Detect which cell encompasses the target text, then output its (X, Y) center coordinate. 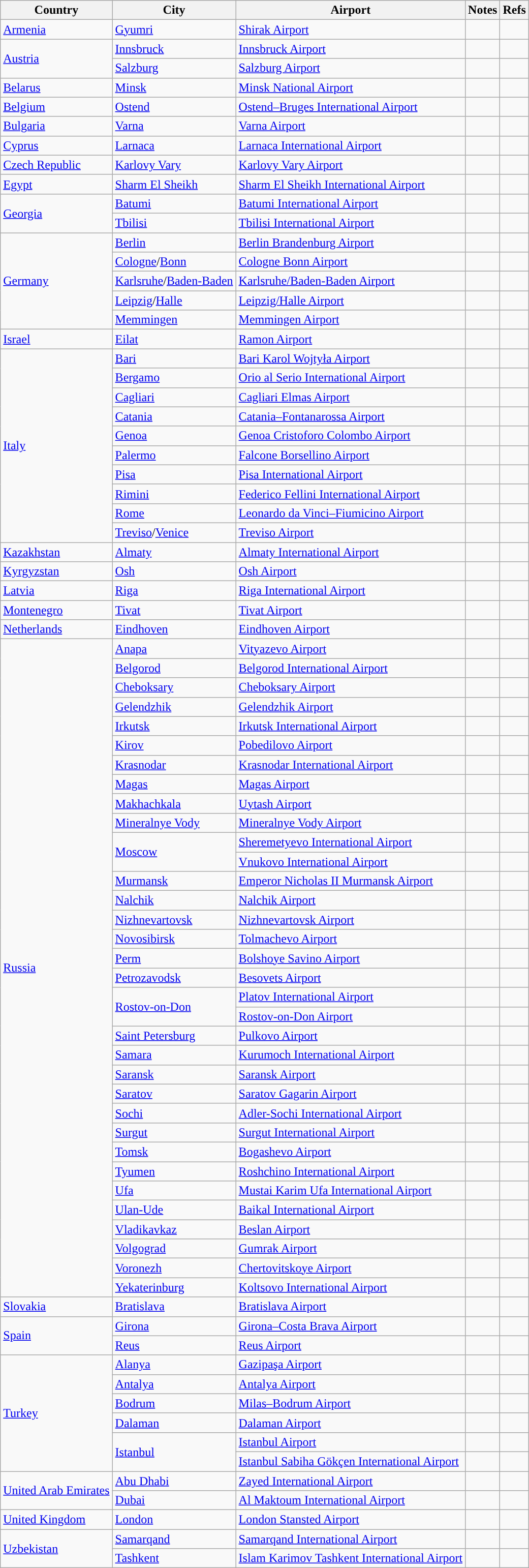
Almaty International Airport (351, 552)
Salzburg (174, 68)
Moscow (174, 852)
Memmingen Airport (351, 320)
Belgium (56, 107)
Yekaterinburg (174, 1287)
Cyprus (56, 145)
Vnukovo International Airport (351, 862)
Rimini (174, 494)
Tolmachevo Airport (351, 939)
Surgut International Airport (351, 1132)
Emperor Nicholas II Murmansk Airport (351, 881)
Surgut (174, 1132)
Leonardo da Vinci–Fiumicino Airport (351, 513)
Eilat (174, 339)
Uytash Airport (351, 803)
Italy (56, 445)
Istanbul Sabiha Gökçen International Airport (351, 1461)
Cagliari (174, 397)
Bratislava (174, 1307)
Netherlands (56, 629)
Israel (56, 339)
Cheboksary (174, 687)
Zayed International Airport (351, 1481)
Salzburg Airport (351, 68)
Osh (174, 571)
Vityazevo Airport (351, 649)
Girona–Costa Brava Airport (351, 1326)
Kyrgyzstan (56, 571)
Russia (56, 968)
Belgorod (174, 668)
Genoa Cristoforo Colombo Airport (351, 436)
Tyumen (174, 1171)
Bodrum (174, 1403)
Milas–Bodrum Airport (351, 1403)
Batumi International Airport (351, 203)
Sochi (174, 1113)
Germany (56, 281)
Kazakhstan (56, 552)
Saransk (174, 1074)
Makhachkala (174, 803)
Tomsk (174, 1152)
Magas Airport (351, 784)
Memmingen (174, 320)
Dalaman (174, 1423)
Ramon Airport (351, 339)
Anapa (174, 649)
Perm (174, 958)
Cologne/Bonn (174, 262)
Alanya (174, 1365)
Saratov Gagarin Airport (351, 1094)
Airport (351, 10)
Beslan Airport (351, 1229)
Genoa (174, 436)
Pobedilovo Airport (351, 745)
Samarqand International Airport (351, 1539)
Almaty (174, 552)
Batumi (174, 203)
Bergamo (174, 378)
Mineralnye Vody Airport (351, 823)
Abu Dhabi (174, 1481)
Slovakia (56, 1307)
Bratislava Airport (351, 1307)
Tbilisi (174, 223)
United Kingdom (56, 1520)
Larnaca International Airport (351, 145)
Bari Karol Wojtyła Airport (351, 358)
Ufa (174, 1191)
Ostend (174, 107)
Mineralnye Vody (174, 823)
Minsk National Airport (351, 87)
Tivat (174, 610)
Falcone Borsellino Airport (351, 455)
Nizhnevartovsk (174, 920)
Krasnodar International Airport (351, 765)
Adler-Sochi International Airport (351, 1113)
Samara (174, 1055)
Berlin (174, 243)
Nizhnevartovsk Airport (351, 920)
Bari (174, 358)
Innsbruck Airport (351, 49)
Irkutsk (174, 726)
Czech Republic (56, 165)
Bogashevo Airport (351, 1152)
City (174, 10)
Eindhoven Airport (351, 629)
Saratov (174, 1094)
Belgorod International Airport (351, 668)
Cagliari Elmas Airport (351, 397)
Rostov-on-Don (174, 1007)
Nalchik Airport (351, 900)
Istanbul Airport (351, 1442)
Dalaman Airport (351, 1423)
Vladikavkaz (174, 1229)
Gelendzhik (174, 707)
Murmansk (174, 881)
Girona (174, 1326)
Karlsruhe/Baden-Baden Airport (351, 281)
Tbilisi International Airport (351, 223)
Sharm El Sheikh International Airport (351, 184)
Mustai Karim Ufa International Airport (351, 1191)
Country (56, 10)
Notes (483, 10)
Rome (174, 513)
Antalya Airport (351, 1384)
Antalya (174, 1384)
Egypt (56, 184)
Pisa International Airport (351, 474)
Magas (174, 784)
London Stansted Airport (351, 1520)
Platov International Airport (351, 997)
Novosibirsk (174, 939)
Krasnodar (174, 765)
Gelendzhik Airport (351, 707)
Berlin Brandenburg Airport (351, 243)
Islam Karimov Tashkent International Airport (351, 1558)
Eindhoven (174, 629)
Gumrak Airport (351, 1249)
Orio al Serio International Airport (351, 378)
Irkutsk International Airport (351, 726)
Reus Airport (351, 1345)
Koltsovo International Airport (351, 1287)
Tivat Airport (351, 610)
Leipzig/Halle (174, 300)
Catania (174, 416)
Riga (174, 591)
Sheremetyevo International Airport (351, 842)
Minsk (174, 87)
Karlsruhe/Baden-Baden (174, 281)
Pisa (174, 474)
Ostend–Bruges International Airport (351, 107)
Shirak Airport (351, 29)
Federico Fellini International Airport (351, 494)
Reus (174, 1345)
Bolshoye Savino Airport (351, 958)
Varna Airport (351, 126)
Osh Airport (351, 571)
Besovets Airport (351, 978)
Kurumoch International Airport (351, 1055)
Larnaca (174, 145)
Samarqand (174, 1539)
Georgia (56, 213)
Gazipaşa Airport (351, 1365)
Saint Petersburg (174, 1036)
London (174, 1520)
Pulkovo Airport (351, 1036)
Riga International Airport (351, 591)
Catania–Fontanarossa Airport (351, 416)
Cheboksary Airport (351, 687)
Uzbekistan (56, 1549)
United Arab Emirates (56, 1491)
Roshchino International Airport (351, 1171)
Belarus (56, 87)
Voronezh (174, 1268)
Treviso/Venice (174, 532)
Gyumri (174, 29)
Innsbruck (174, 49)
Karlovy Vary Airport (351, 165)
Austria (56, 58)
Rostov-on-Don Airport (351, 1016)
Ulan-Ude (174, 1210)
Leipzig/Halle Airport (351, 300)
Chertovitskoye Airport (351, 1268)
Varna (174, 126)
Saransk Airport (351, 1074)
Spain (56, 1336)
Turkey (56, 1413)
Dubai (174, 1500)
Refs (514, 10)
Montenegro (56, 610)
Bulgaria (56, 126)
Nalchik (174, 900)
Al Maktoum International Airport (351, 1500)
Baikal International Airport (351, 1210)
Treviso Airport (351, 532)
Volgograd (174, 1249)
Istanbul (174, 1452)
Cologne Bonn Airport (351, 262)
Armenia (56, 29)
Petrozavodsk (174, 978)
Palermo (174, 455)
Tashkent (174, 1558)
Kirov (174, 745)
Latvia (56, 591)
Sharm El Sheikh (174, 184)
Karlovy Vary (174, 165)
